Find where the given text appears and provide that cell's center as [x, y] coordinate. 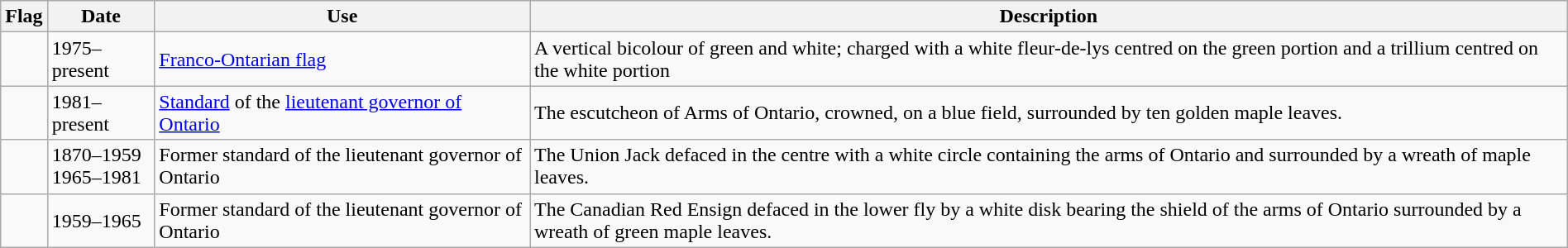
Standard of the lieutenant governor of Ontario [342, 112]
1975–present [101, 60]
The Union Jack defaced in the centre with a white circle containing the arms of Ontario and surrounded by a wreath of maple leaves. [1049, 167]
1981–present [101, 112]
Use [342, 17]
Flag [24, 17]
A vertical bicolour of green and white; charged with a white fleur-de-lys centred on the green portion and a trillium centred on the white portion [1049, 60]
The escutcheon of Arms of Ontario, crowned, on a blue field, surrounded by ten golden maple leaves. [1049, 112]
Franco-Ontarian flag [342, 60]
1959–1965 [101, 220]
Date [101, 17]
Description [1049, 17]
1870–19591965–1981 [101, 167]
